Search for the cell housing the specified text and yield its (X, Y) center coordinate. 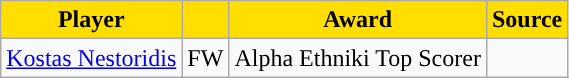
Kostas Nestoridis (92, 58)
Source (526, 20)
Player (92, 20)
FW (206, 58)
Award (358, 20)
Alpha Ethniki Top Scorer (358, 58)
